Output the [x, y] coordinate of the center of the cell containing the given text.  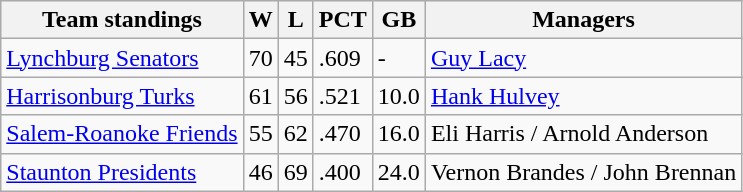
L [296, 20]
PCT [342, 20]
Eli Harris / Arnold Anderson [583, 134]
- [398, 58]
45 [296, 58]
46 [260, 172]
GB [398, 20]
Hank Hulvey [583, 96]
61 [260, 96]
.609 [342, 58]
.470 [342, 134]
Team standings [122, 20]
Salem-Roanoke Friends [122, 134]
10.0 [398, 96]
Staunton Presidents [122, 172]
56 [296, 96]
55 [260, 134]
Harrisonburg Turks [122, 96]
70 [260, 58]
.400 [342, 172]
.521 [342, 96]
24.0 [398, 172]
Lynchburg Senators [122, 58]
W [260, 20]
Guy Lacy [583, 58]
Vernon Brandes / John Brennan [583, 172]
69 [296, 172]
62 [296, 134]
Managers [583, 20]
16.0 [398, 134]
